Determine the [x, y] coordinate at the center of the cell enclosing the given text.  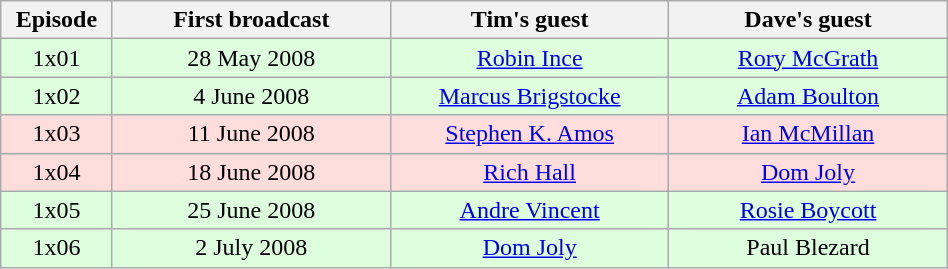
25 June 2008 [251, 210]
Adam Boulton [808, 96]
1x01 [56, 58]
18 June 2008 [251, 172]
Dave's guest [808, 20]
Ian McMillan [808, 134]
Marcus Brigstocke [529, 96]
Tim's guest [529, 20]
Rich Hall [529, 172]
Robin Ince [529, 58]
1x02 [56, 96]
1x05 [56, 210]
2 July 2008 [251, 248]
11 June 2008 [251, 134]
1x03 [56, 134]
Paul Blezard [808, 248]
28 May 2008 [251, 58]
Rosie Boycott [808, 210]
Stephen K. Amos [529, 134]
First broadcast [251, 20]
Episode [56, 20]
Andre Vincent [529, 210]
1x06 [56, 248]
Rory McGrath [808, 58]
4 June 2008 [251, 96]
1x04 [56, 172]
